Find where the given text appears and provide that cell's center as (X, Y) coordinate. 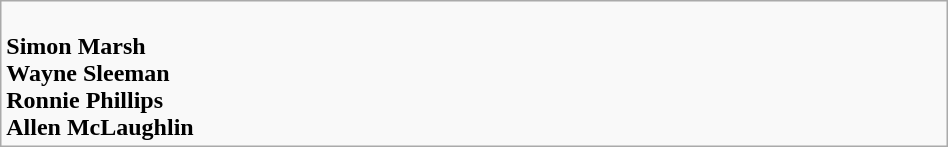
Simon MarshWayne SleemanRonnie PhillipsAllen McLaughlin (474, 74)
